Find where the given text appears and provide that cell's center as [x, y] coordinate. 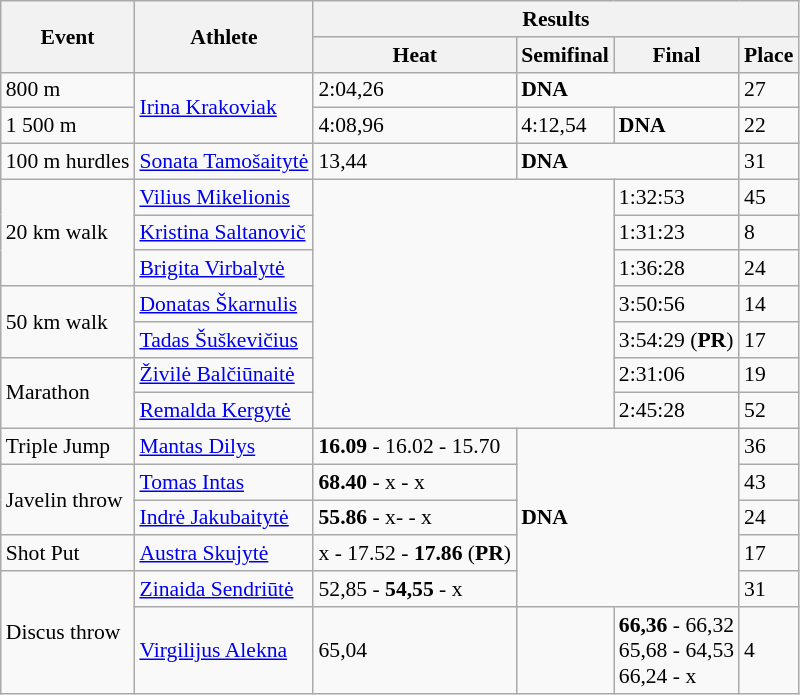
Živilė Balčiūnaitė [224, 375]
Discus throw [68, 632]
55.86 - x- - x [414, 518]
68.40 - x - x [414, 482]
Remalda Kergytė [224, 411]
20 km walk [68, 232]
Irina Krakoviak [224, 108]
43 [768, 482]
Final [676, 55]
27 [768, 90]
Place [768, 55]
Results [556, 19]
22 [768, 126]
3:50:56 [676, 304]
65,04 [414, 650]
4:08,96 [414, 126]
100 m hurdles [68, 162]
52 [768, 411]
13,44 [414, 162]
Heat [414, 55]
1 500 m [68, 126]
1:32:53 [676, 197]
3:54:29 (PR) [676, 340]
Indrė Jakubaitytė [224, 518]
66,36 - 66,32 65,68 - 64,53 66,24 - x [676, 650]
1:31:23 [676, 233]
Shot Put [68, 554]
Triple Jump [68, 447]
14 [768, 304]
4:12,54 [565, 126]
36 [768, 447]
Event [68, 36]
Semifinal [565, 55]
Kristina Saltanovič [224, 233]
4 [768, 650]
Brigita Virbalytė [224, 269]
Virgilijus Alekna [224, 650]
Tadas Šuškevičius [224, 340]
Austra Skujytė [224, 554]
1:36:28 [676, 269]
Athlete [224, 36]
16.09 - 16.02 - 15.70 [414, 447]
Donatas Škarnulis [224, 304]
2:31:06 [676, 375]
45 [768, 197]
19 [768, 375]
Mantas Dilys [224, 447]
Zinaida Sendriūtė [224, 589]
800 m [68, 90]
50 km walk [68, 322]
8 [768, 233]
Vilius Mikelionis [224, 197]
Sonata Tamošaitytė [224, 162]
Marathon [68, 392]
52,85 - 54,55 - x [414, 589]
Javelin throw [68, 500]
2:04,26 [414, 90]
Tomas Intas [224, 482]
x - 17.52 - 17.86 (PR) [414, 554]
2:45:28 [676, 411]
